Output the (X, Y) coordinate of the center of the cell containing the given text.  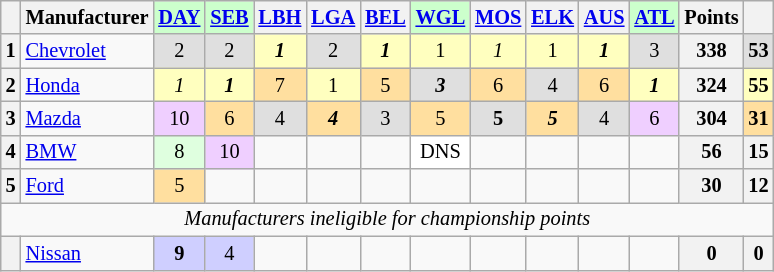
BMW (88, 152)
56 (711, 152)
7 (280, 85)
15 (759, 152)
ATL (654, 17)
12 (759, 186)
WGL (441, 17)
55 (759, 85)
DNS (441, 152)
9 (179, 253)
Manufacturer (88, 17)
324 (711, 85)
LBH (280, 17)
Chevrolet (88, 51)
Points (711, 17)
AUS (604, 17)
Mazda (88, 118)
Ford (88, 186)
Honda (88, 85)
BEL (385, 17)
338 (711, 51)
MOS (498, 17)
Manufacturers ineligible for championship points (388, 219)
LGA (333, 17)
304 (711, 118)
53 (759, 51)
Nissan (88, 253)
SEB (229, 17)
31 (759, 118)
DAY (179, 17)
8 (179, 152)
30 (711, 186)
ELK (552, 17)
